Extract the [X, Y] coordinate from the center of the cell holding the provided text.  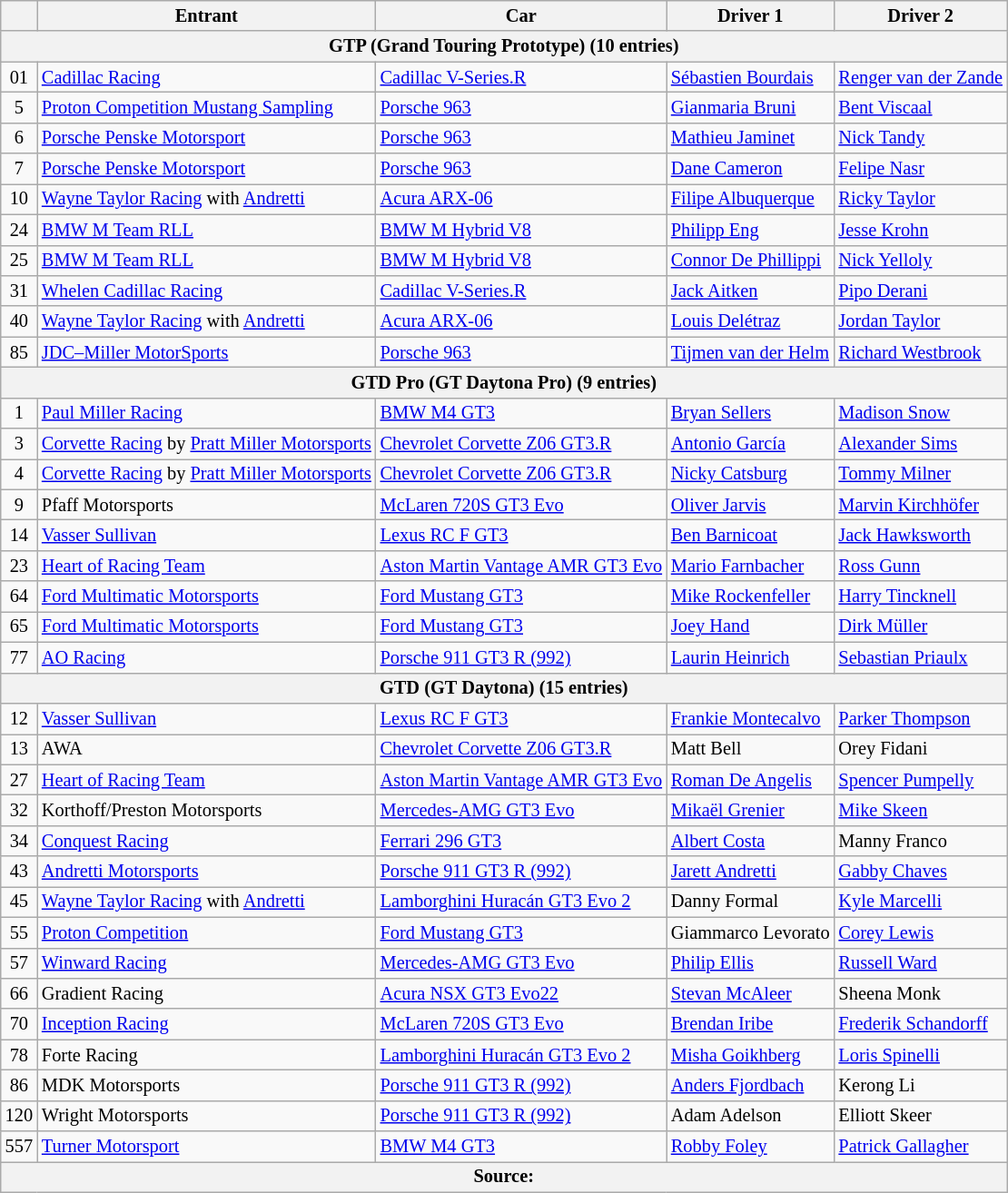
Louis Delétraz [750, 321]
Nick Tandy [921, 138]
Mathieu Jaminet [750, 138]
Dirk Müller [921, 626]
31 [19, 291]
78 [19, 1055]
Acura NSX GT3 Evo22 [521, 993]
Ben Barnicoat [750, 535]
Madison Snow [921, 413]
Giammarco Levorato [750, 932]
27 [19, 780]
MDK Motorsports [207, 1085]
Forte Racing [207, 1055]
Albert Costa [750, 841]
Frederik Schandorff [921, 1024]
Turner Motorsport [207, 1147]
Kerong Li [921, 1085]
7 [19, 169]
43 [19, 872]
Joey Hand [750, 626]
Elliott Skeer [921, 1116]
14 [19, 535]
Andretti Motorsports [207, 872]
Mike Skeen [921, 810]
Philipp Eng [750, 230]
Roman De Angelis [750, 780]
Winward Racing [207, 963]
13 [19, 749]
10 [19, 199]
66 [19, 993]
Antonio García [750, 444]
Driver 1 [750, 15]
Driver 2 [921, 15]
Mikaël Grenier [750, 810]
40 [19, 321]
4 [19, 474]
Pipo Derani [921, 291]
Nicky Catsburg [750, 474]
Filipe Albuquerque [750, 199]
Philip Ellis [750, 963]
Russell Ward [921, 963]
45 [19, 902]
70 [19, 1024]
Ferrari 296 GT3 [521, 841]
Source: [504, 1177]
Manny Franco [921, 841]
Gradient Racing [207, 993]
65 [19, 626]
77 [19, 657]
GTD Pro (GT Daytona Pro) (9 entries) [504, 382]
GTD (GT Daytona) (15 entries) [504, 688]
Felipe Nasr [921, 169]
Proton Competition [207, 932]
Alexander Sims [921, 444]
Harry Tincknell [921, 596]
Pfaff Motorsports [207, 505]
Robby Foley [750, 1147]
Renger van der Zande [921, 77]
Frankie Montecalvo [750, 718]
Laurin Heinrich [750, 657]
Proton Competition Mustang Sampling [207, 107]
Wright Motorsports [207, 1116]
Jarett Andretti [750, 872]
Bryan Sellers [750, 413]
23 [19, 566]
3 [19, 444]
Jesse Krohn [921, 230]
Sébastien Bourdais [750, 77]
Mike Rockenfeller [750, 596]
Sheena Monk [921, 993]
Jordan Taylor [921, 321]
Brendan Iribe [750, 1024]
Car [521, 15]
Dane Cameron [750, 169]
Korthoff/Preston Motorsports [207, 810]
Kyle Marcelli [921, 902]
Cadillac Racing [207, 77]
32 [19, 810]
6 [19, 138]
AO Racing [207, 657]
Ross Gunn [921, 566]
34 [19, 841]
Jack Hawksworth [921, 535]
Misha Goikhberg [750, 1055]
01 [19, 77]
120 [19, 1116]
Stevan McAleer [750, 993]
Loris Spinelli [921, 1055]
Bent Viscaal [921, 107]
Patrick Gallagher [921, 1147]
JDC–Miller MotorSports [207, 352]
85 [19, 352]
12 [19, 718]
557 [19, 1147]
Gianmaria Bruni [750, 107]
Jack Aitken [750, 291]
Anders Fjordbach [750, 1085]
Nick Yelloly [921, 261]
Gabby Chaves [921, 872]
Danny Formal [750, 902]
Marvin Kirchhöfer [921, 505]
Paul Miller Racing [207, 413]
5 [19, 107]
Tijmen van der Helm [750, 352]
57 [19, 963]
Richard Westbrook [921, 352]
24 [19, 230]
86 [19, 1085]
Entrant [207, 15]
Connor De Phillippi [750, 261]
64 [19, 596]
Whelen Cadillac Racing [207, 291]
Parker Thompson [921, 718]
Matt Bell [750, 749]
AWA [207, 749]
Corey Lewis [921, 932]
9 [19, 505]
Oliver Jarvis [750, 505]
25 [19, 261]
Tommy Milner [921, 474]
55 [19, 932]
GTP (Grand Touring Prototype) (10 entries) [504, 46]
Conquest Racing [207, 841]
Sebastian Priaulx [921, 657]
Inception Racing [207, 1024]
Mario Farnbacher [750, 566]
Ricky Taylor [921, 199]
Adam Adelson [750, 1116]
1 [19, 413]
Spencer Pumpelly [921, 780]
Orey Fidani [921, 749]
